Scan for the cell matching the given text and deliver its (x, y) coordinate at center. 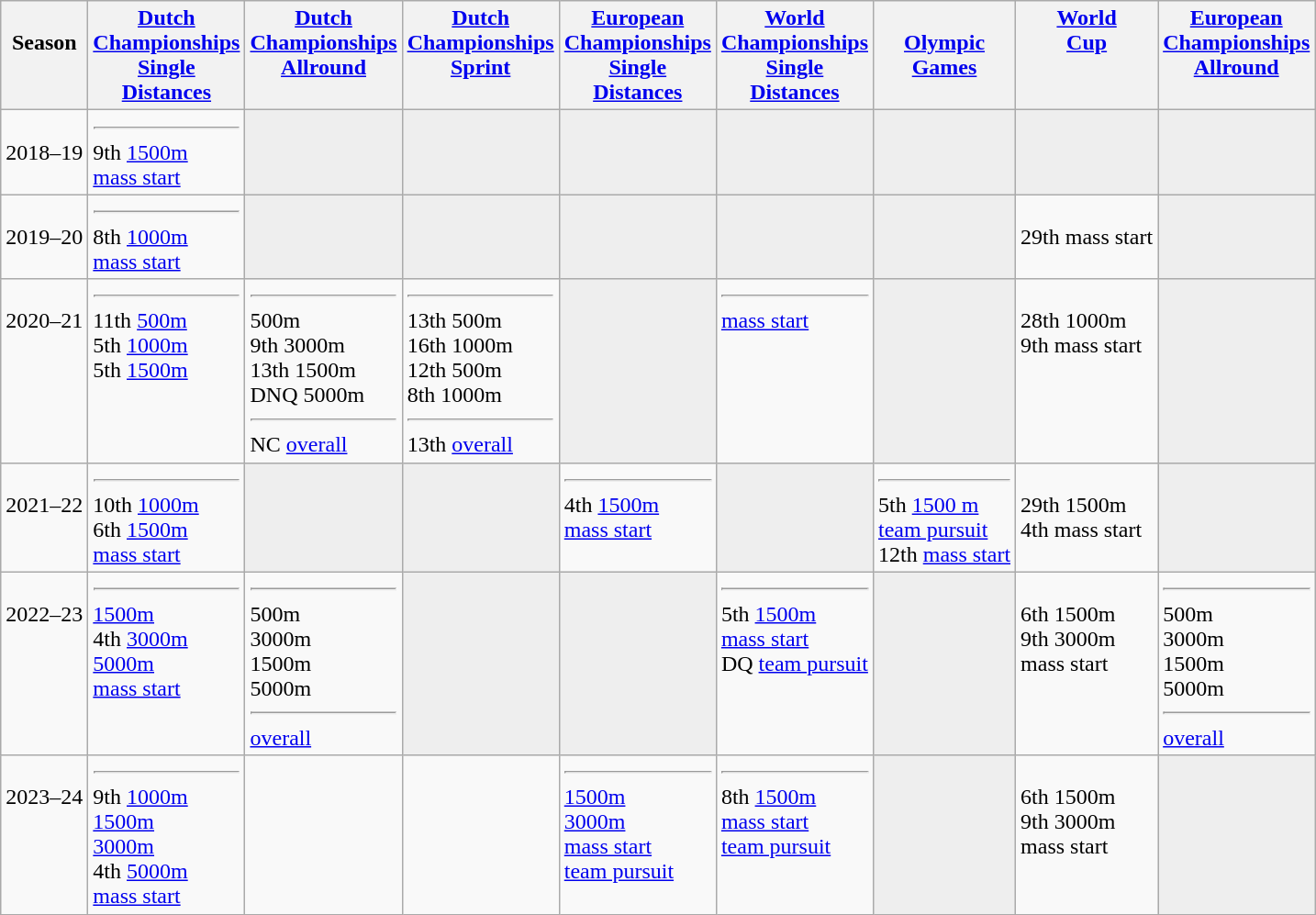
Season (44, 55)
Dutch Championships Single Distances (167, 55)
1500m 4th 3000m 5000m mass start (167, 664)
8th 1000m mass start (167, 237)
9th 1000m 1500m 3000m 4th 5000m mass start (167, 835)
11th 500m 5th 1000m 5th 1500m (167, 371)
8th 1500m mass start team pursuit (795, 835)
28th 1000m 9th mass start (1087, 371)
13th 500m 16th 1000m 12th 500m 8th 1000m 13th overall (481, 371)
Dutch Championships Allround (323, 55)
1500m 3000m mass start team pursuit (637, 835)
2023–24 (44, 835)
Olympic Games (945, 55)
Dutch Championships Sprint (481, 55)
5th 1500m mass start DQ team pursuit (795, 664)
2020–21 (44, 371)
29th mass start (1087, 237)
2022–23 (44, 664)
2019–20 (44, 237)
World Championships Single Distances (795, 55)
European Championships Allround (1237, 55)
World Cup (1087, 55)
2021–22 (44, 518)
4th 1500m mass start (637, 518)
European Championships Single Distances (637, 55)
29th 1500m 4th mass start (1087, 518)
10th 1000m 6th 1500m mass start (167, 518)
500m 9th 3000m 13th 1500m DNQ 5000m NC overall (323, 371)
5th 1500 m team pursuit 12th mass start (945, 518)
mass start (795, 371)
9th 1500m mass start (167, 152)
2018–19 (44, 152)
